Output the (x, y) coordinate of the center of the cell containing the given text.  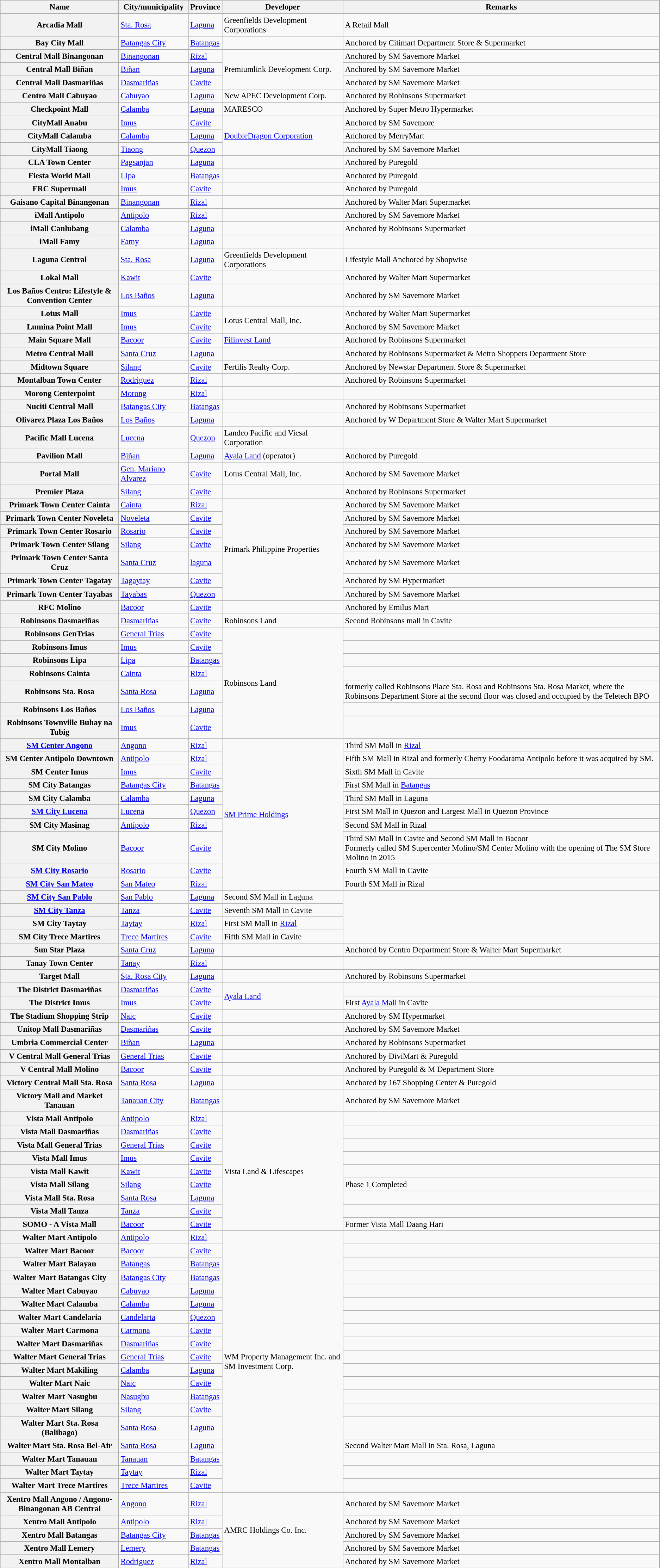
Third SM Mall in Rizal (501, 746)
Walter Mart Dasmariñas (60, 1344)
Tanauan City (154, 1100)
Nuciti Central Mall (60, 407)
CLA Town Center (60, 162)
iMall Famy (60, 242)
First SM Mall in Rizal (282, 924)
Fertilis Realty Corp. (282, 367)
Former Vista Mall Daang Hari (501, 1224)
SM City Calamba (60, 798)
Anchored by Newstar Department Store & Supermarket (501, 367)
Tanay Town Center (60, 963)
Third SM Mall in Laguna (501, 798)
SM City Tanza (60, 910)
Vista Mall Silang (60, 1185)
New APEC Development Corp. (282, 96)
Vista Land & Lifescapes (282, 1171)
Xentro Mall Antipolo (60, 1521)
Walter Mart Trece Martires (60, 1486)
iMall Antipolo (60, 215)
Pavilion Mall (60, 456)
SM Center Imus (60, 772)
Sun Star Plaza (60, 950)
RFC Molino (60, 607)
Walter Mart Makiling (60, 1370)
V Central Mall Molino (60, 1069)
Midtown Square (60, 367)
Anchored by 167 Shopping Center & Puregold (501, 1082)
Candelaria (154, 1317)
SM City San Pablo (60, 897)
Tanauan (154, 1459)
Primark Town Center Tayabas (60, 594)
Main Square Mall (60, 340)
Walter Mart Tanauan (60, 1459)
Vista Mall Sta. Rosa (60, 1198)
Bay City Mall (60, 43)
Filinvest Land (282, 340)
Robinsons Dasmariñas (60, 621)
Walter Mart Naic (60, 1383)
Pagsanjan (154, 162)
Robinsons GenTrias (60, 634)
Robinsons Lipa (60, 660)
Morong (154, 393)
FRC Supermall (60, 189)
Famy (154, 242)
Remarks (501, 7)
Checkpoint Mall (60, 109)
Primark Town Center Noveleta (60, 518)
Fifth SM Mall in Cavite (282, 937)
Ayala Land (282, 996)
Tagaytay (154, 581)
Fourth SM Mall in Rizal (501, 884)
Lifestyle Mall Anchored by Shopwise (501, 260)
Los Baños Centro: Lifestyle & Convention Center (60, 296)
Walter Mart Batangas City (60, 1277)
A Retail Mall (501, 25)
Primark Town Center Santa Cruz (60, 562)
Premier Plaza (60, 492)
Portal Mall (60, 474)
Primark Town Center Tagatay (60, 581)
WM Property Management Inc. and SM Investment Corp. (282, 1362)
SM City Lucena (60, 812)
Fifth SM Mall in Rizal and formerly Cherry Foodarama Antipolo before it was acquired by SM. (501, 759)
Tiaong (154, 149)
V Central Mall General Trias (60, 1056)
Province (205, 7)
Robinsons Imus (60, 647)
Xentro Mall Batangas (60, 1535)
Target Mall (60, 976)
Fourth SM Mall in Cavite (501, 870)
Developer (282, 7)
Morong Centerpoint (60, 393)
The Stadium Shopping Strip (60, 1016)
Vista Mall Antipolo (60, 1118)
AMRC Holdings Co. Inc. (282, 1530)
Gen. Mariano Alvarez (154, 474)
Anchored by Centro Department Store & Walter Mart Supermarket (501, 950)
SM City Molino (60, 848)
Anchored by Robinsons Supermarket & Metro Shoppers Department Store (501, 353)
Laguna Central (60, 260)
City/municipality (154, 7)
Victory Mall and Market Tanauan (60, 1100)
First Ayala Mall in Cavite (501, 1003)
Lumina Point Mall (60, 327)
Xentro Mall Angono / Angono-Binangonan AB Central (60, 1504)
Anchored by Citimart Department Store & Supermarket (501, 43)
Anchored by DiviMart & Puregold (501, 1056)
SM Center Antipolo Downtown (60, 759)
Anchored by Emilus Mart (501, 607)
Central Mall Dasmariñas (60, 83)
SM Prime Holdings (282, 815)
Sixth SM Mall in Cavite (501, 772)
Walter Mart Silang (60, 1410)
SM City Masinag (60, 825)
Anchored by Puregold & M Department Store (501, 1069)
SM City Taytay (60, 924)
The District Imus (60, 1003)
Walter Mart Bacoor (60, 1251)
Robinsons Cainta (60, 673)
Walter Mart Cabuyao (60, 1291)
Walter Mart Sta. Rosa (Balibago) (60, 1428)
Central Mall Biñan (60, 69)
San Mateo (154, 884)
Central Mall Binangonan (60, 56)
Second Walter Mart Mall in Sta. Rosa, Laguna (501, 1446)
Primark Town Center Rosario (60, 531)
Second Robinsons mall in Cavite (501, 621)
Premiumlink Development Corp. (282, 70)
Robinsons Los Baños (60, 709)
Lotus Mall (60, 314)
Umbria Commercial Center (60, 1043)
Phase 1 Completed (501, 1185)
CityMall Calamba (60, 136)
Arcadia Mall (60, 25)
Tanay (154, 963)
Robinsons Townville Buhay na Tubig (60, 727)
SOMO - A Vista Mall (60, 1224)
Gaisano Capital Binangonan (60, 202)
Primark Town Center Silang (60, 545)
Unitop Mall Dasmariñas (60, 1029)
Lemery (154, 1548)
San Pablo (154, 897)
Tayabas (154, 594)
Primark Town Center Cainta (60, 505)
Walter Mart Carmona (60, 1331)
Vista Mall General Trias (60, 1145)
Primark Philippine Properties (282, 549)
Second SM Mall in Rizal (501, 825)
iMall Canlubang (60, 228)
Vista Mall Dasmariñas (60, 1132)
Landco Pacific and Vicsal Corporation (282, 438)
Walter Mart Sta. Rosa Bel-Air (60, 1446)
SM City Rosario (60, 870)
Name (60, 7)
Montalban Town Center (60, 380)
CityMall Tiaong (60, 149)
SM Center Angono (60, 746)
Pacific Mall Lucena (60, 438)
Walter Mart Candelaria (60, 1317)
Anchored by SM Savemore (501, 123)
Walter Mart Calamba (60, 1304)
Anchored by MerryMart (501, 136)
Second SM Mall in Laguna (282, 897)
Walter Mart General Trias (60, 1357)
Sta. Rosa City (154, 976)
Robinsons Sta. Rosa (60, 691)
Walter Mart Taytay (60, 1473)
Carmona (154, 1331)
Walter Mart Balayan (60, 1264)
Xentro Mall Montalban (60, 1561)
Victory Central Mall Sta. Rosa (60, 1082)
CityMall Anabu (60, 123)
Walter Mart Antipolo (60, 1237)
Anchored by W Department Store & Walter Mart Supermarket (501, 420)
Vista Mall Kawit (60, 1171)
Anchored by Super Metro Hypermarket (501, 109)
Fiesta World Mall (60, 175)
Seventh SM Mall in Cavite (282, 910)
SM City Trece Martires (60, 937)
Xentro Mall Lemery (60, 1548)
Metro Central Mall (60, 353)
DoubleDragon Corporation (282, 136)
Olivarez Plaza Los Baños (60, 420)
Centro Mall Cabuyao (60, 96)
SM City San Mateo (60, 884)
Vista Mall Tanza (60, 1211)
SM City Batangas (60, 785)
MARESCO (282, 109)
Walter Mart Nasugbu (60, 1397)
First SM Mall in Batangas (501, 785)
Vista Mall Imus (60, 1158)
Noveleta (154, 518)
The District Dasmariñas (60, 990)
laguna (205, 562)
Nasugbu (154, 1397)
Lokal Mall (60, 278)
First SM Mall in Quezon and Largest Mall in Quezon Province (501, 812)
Ayala Land (operator) (282, 456)
